Provide the [X, Y] coordinate of the cell's center where the given text is located.  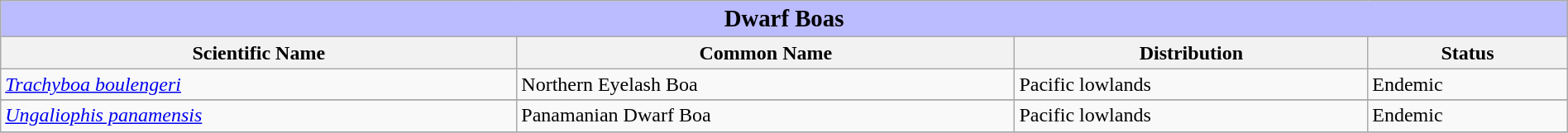
Scientific Name [259, 53]
Northern Eyelash Boa [766, 84]
Trachyboa boulengeri [259, 84]
Dwarf Boas [784, 19]
Ungaliophis panamensis [259, 116]
Distribution [1191, 53]
Common Name [766, 53]
Panamanian Dwarf Boa [766, 116]
Status [1468, 53]
